Determine the (X, Y) coordinate at the center of the cell enclosing the given text.  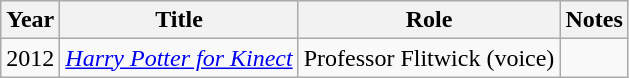
Year (30, 20)
Notes (594, 20)
Harry Potter for Kinect (179, 58)
Professor Flitwick (voice) (429, 58)
Title (179, 20)
Role (429, 20)
2012 (30, 58)
